Capture the cell that displays the provided text and extract its [X, Y] central coordinate. 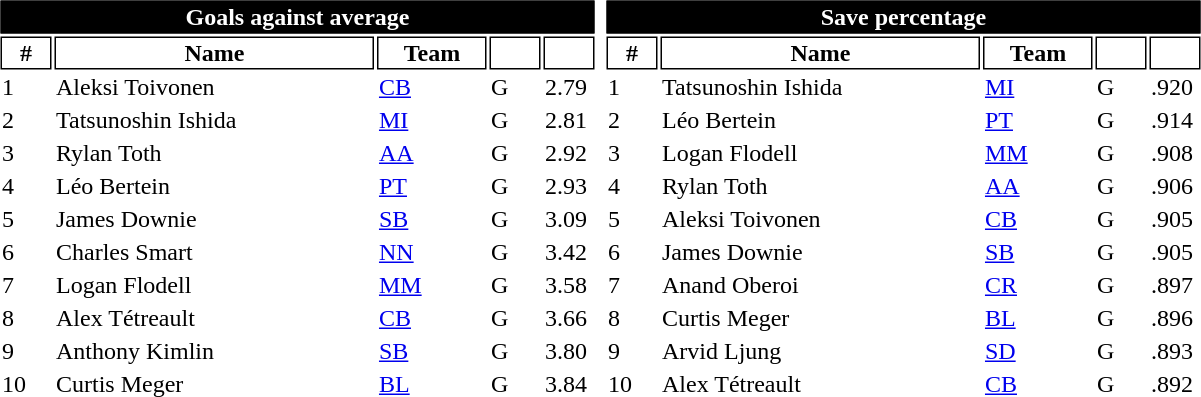
.906 [1176, 187]
SD [1038, 351]
3.42 [570, 253]
Alex Tétreault [214, 319]
BL [1038, 319]
Arvid Ljung [820, 351]
.893 [1176, 351]
.896 [1176, 319]
3.66 [570, 319]
.908 [1176, 153]
.920 [1176, 87]
Anthony Kimlin [214, 351]
.897 [1176, 285]
3.58 [570, 285]
2.92 [570, 153]
3.09 [570, 219]
Curtis Meger [820, 319]
NN [432, 253]
2.93 [570, 187]
.914 [1176, 121]
Save percentage [903, 16]
Goals against average [297, 16]
Charles Smart [214, 253]
CR [1038, 285]
2.81 [570, 121]
2.79 [570, 87]
3.80 [570, 351]
Anand Oberoi [820, 285]
